Extract the [x, y] coordinate from the center of the cell holding the provided text.  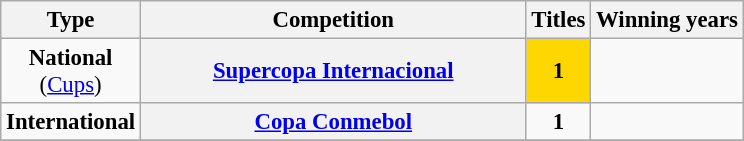
Competition [333, 20]
National(Cups) [71, 72]
Type [71, 20]
Titles [558, 20]
International [71, 122]
Supercopa Internacional [333, 72]
Winning years [668, 20]
Copa Conmebol [333, 122]
